For the text-containing cell, return its midpoint in (x, y) coordinate format. 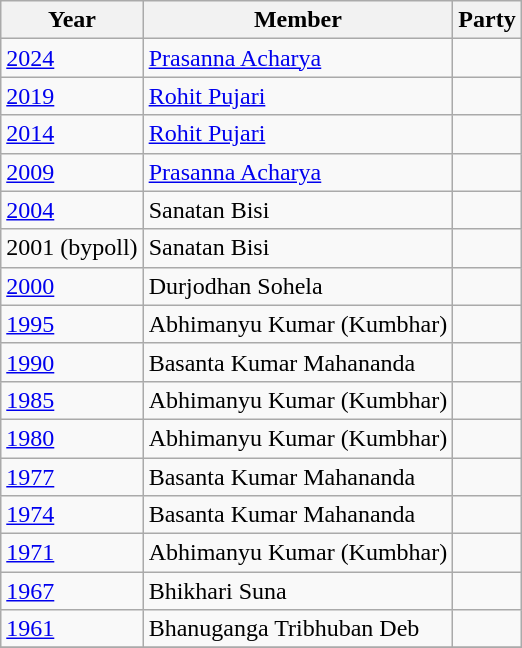
1995 (72, 324)
1980 (72, 438)
Party (487, 20)
2009 (72, 172)
Year (72, 20)
Bhikhari Suna (298, 591)
1985 (72, 400)
1974 (72, 515)
2000 (72, 286)
1990 (72, 362)
2004 (72, 210)
1977 (72, 477)
1967 (72, 591)
Member (298, 20)
2019 (72, 96)
1971 (72, 553)
2001 (bypoll) (72, 248)
Durjodhan Sohela (298, 286)
2014 (72, 134)
1961 (72, 629)
Bhanuganga Tribhuban Deb (298, 629)
2024 (72, 58)
